From the cell containing the given text, extract its center point as (X, Y) coordinate. 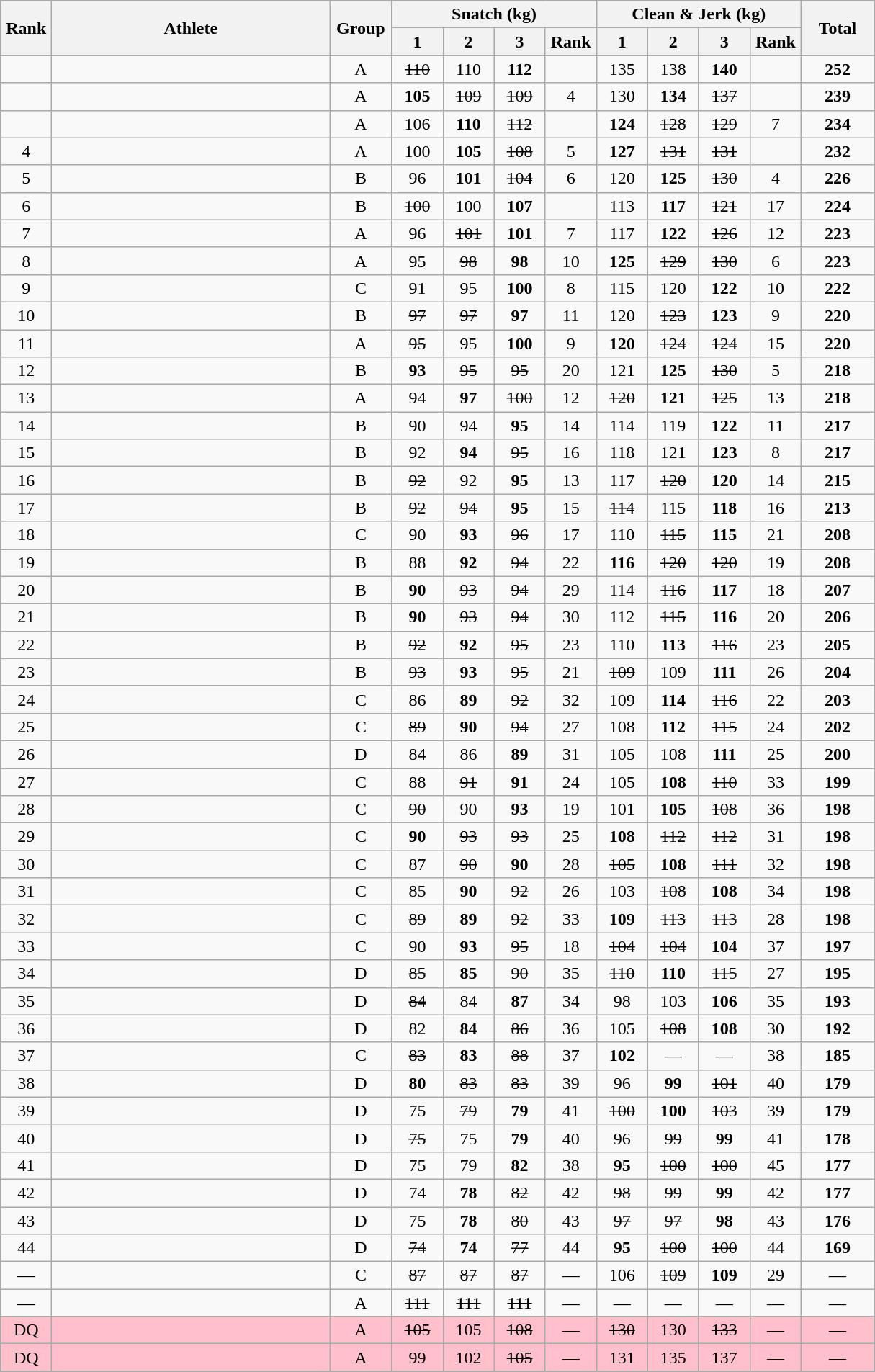
Athlete (191, 28)
127 (622, 151)
140 (724, 69)
192 (837, 1028)
134 (673, 97)
202 (837, 727)
45 (775, 1165)
232 (837, 151)
234 (837, 124)
185 (837, 1056)
195 (837, 974)
252 (837, 69)
206 (837, 617)
Total (837, 28)
107 (520, 206)
224 (837, 206)
200 (837, 754)
193 (837, 1001)
176 (837, 1221)
204 (837, 672)
222 (837, 288)
Group (361, 28)
205 (837, 645)
197 (837, 946)
213 (837, 508)
169 (837, 1248)
207 (837, 590)
203 (837, 699)
199 (837, 781)
126 (724, 233)
138 (673, 69)
226 (837, 179)
119 (673, 426)
128 (673, 124)
Clean & Jerk (kg) (699, 14)
133 (724, 1330)
239 (837, 97)
215 (837, 480)
77 (520, 1248)
178 (837, 1138)
Snatch (kg) (494, 14)
